Identify which cell holds the provided text, then report its [x, y] central coordinate. 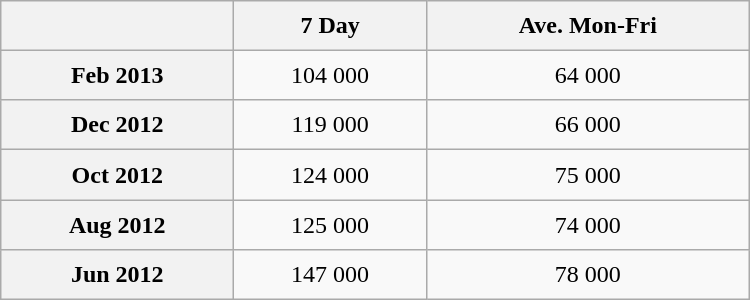
75 000 [588, 175]
119 000 [330, 125]
78 000 [588, 274]
74 000 [588, 225]
Ave. Mon-Fri [588, 26]
Dec 2012 [118, 125]
147 000 [330, 274]
7 Day [330, 26]
64 000 [588, 75]
124 000 [330, 175]
66 000 [588, 125]
Oct 2012 [118, 175]
125 000 [330, 225]
104 000 [330, 75]
Feb 2013 [118, 75]
Jun 2012 [118, 274]
Aug 2012 [118, 225]
